Detect which cell encompasses the target text, then output its (X, Y) center coordinate. 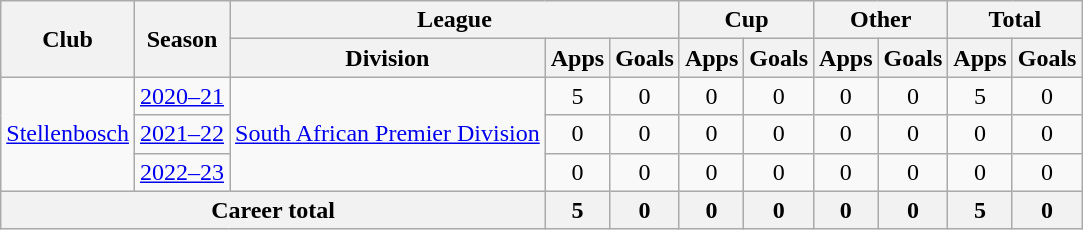
2021–22 (182, 134)
League (455, 20)
South African Premier Division (388, 134)
2022–23 (182, 172)
Club (68, 39)
Cup (746, 20)
Other (881, 20)
Division (388, 58)
Stellenbosch (68, 134)
Total (1015, 20)
Season (182, 39)
2020–21 (182, 96)
Career total (273, 210)
